Detect which cell encompasses the target text, then output its [x, y] center coordinate. 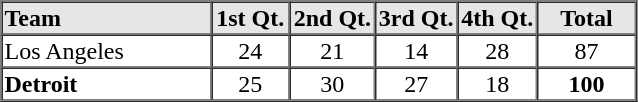
4th Qt. [497, 18]
Team [106, 18]
3rd Qt. [416, 18]
18 [497, 84]
2nd Qt. [332, 18]
14 [416, 50]
Total [586, 18]
100 [586, 84]
28 [497, 50]
21 [332, 50]
Los Angeles [106, 50]
27 [416, 84]
24 [250, 50]
Detroit [106, 84]
30 [332, 84]
87 [586, 50]
25 [250, 84]
1st Qt. [250, 18]
